Search for the cell housing the specified text and yield its [X, Y] center coordinate. 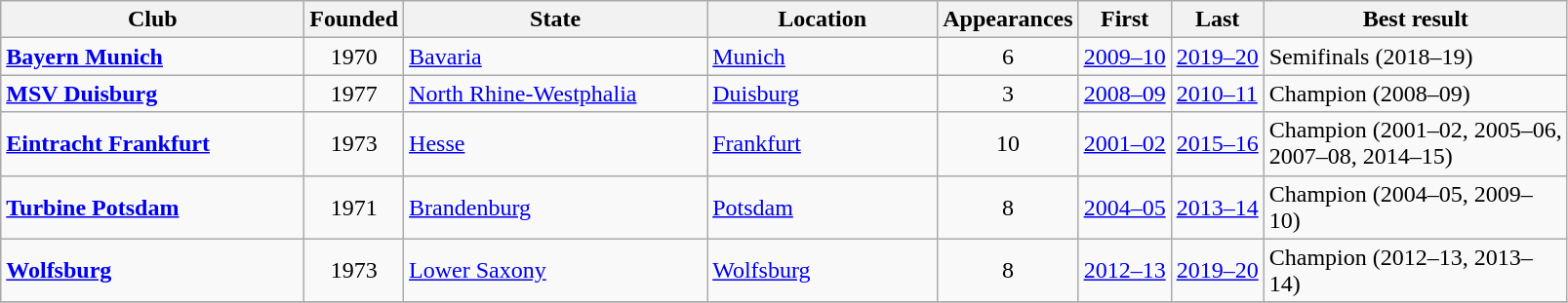
Founded [354, 19]
10 [1008, 144]
Brandenburg [556, 207]
North Rhine-Westphalia [556, 94]
Semifinals (2018–19) [1415, 57]
Last [1218, 19]
Location [823, 19]
6 [1008, 57]
Best result [1415, 19]
Turbine Potsdam [152, 207]
Eintracht Frankfurt [152, 144]
1970 [354, 57]
Hesse [556, 144]
3 [1008, 94]
Champion (2004–05, 2009–10) [1415, 207]
Champion (2012–13, 2013–14) [1415, 271]
Potsdam [823, 207]
Champion (2008–09) [1415, 94]
1971 [354, 207]
Duisburg [823, 94]
2008–09 [1124, 94]
1977 [354, 94]
2010–11 [1218, 94]
Bavaria [556, 57]
Champion (2001–02, 2005–06, 2007–08, 2014–15) [1415, 144]
MSV Duisburg [152, 94]
2013–14 [1218, 207]
Lower Saxony [556, 271]
Club [152, 19]
Bayern Munich [152, 57]
2015–16 [1218, 144]
2004–05 [1124, 207]
2001–02 [1124, 144]
Frankfurt [823, 144]
2012–13 [1124, 271]
Munich [823, 57]
First [1124, 19]
Appearances [1008, 19]
State [556, 19]
2009–10 [1124, 57]
